Return the (X, Y) coordinate for the center point of the cell that contains the specified text.  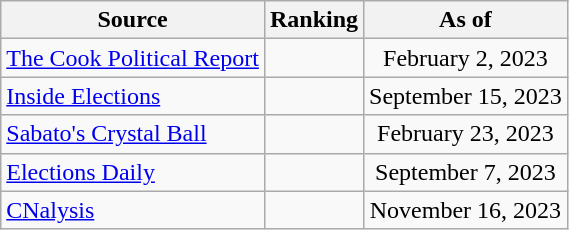
As of (466, 20)
September 7, 2023 (466, 172)
February 2, 2023 (466, 58)
Inside Elections (133, 96)
The Cook Political Report (133, 58)
Sabato's Crystal Ball (133, 134)
November 16, 2023 (466, 210)
Source (133, 20)
Elections Daily (133, 172)
September 15, 2023 (466, 96)
February 23, 2023 (466, 134)
Ranking (314, 20)
CNalysis (133, 210)
